Output the [x, y] coordinate of the center of the cell containing the given text.  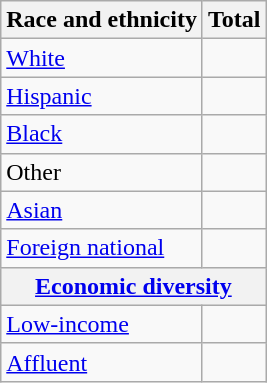
Hispanic [102, 96]
White [102, 58]
Foreign national [102, 248]
Asian [102, 210]
Affluent [102, 362]
Total [234, 20]
Low-income [102, 324]
Black [102, 134]
Economic diversity [134, 286]
Race and ethnicity [102, 20]
Other [102, 172]
